From the cell containing the given text, extract its center point as (X, Y) coordinate. 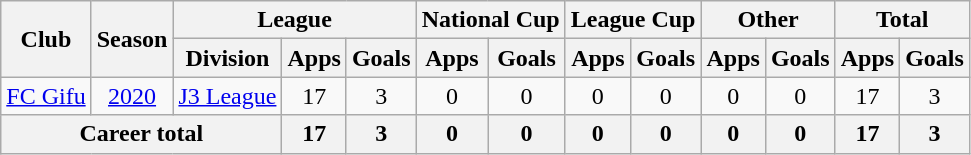
Season (132, 39)
Career total (142, 134)
Total (902, 20)
FC Gifu (46, 96)
League Cup (633, 20)
League (294, 20)
Other (768, 20)
Club (46, 39)
J3 League (228, 96)
National Cup (490, 20)
Division (228, 58)
2020 (132, 96)
